Determine the (x, y) coordinate at the center of the cell enclosing the given text.  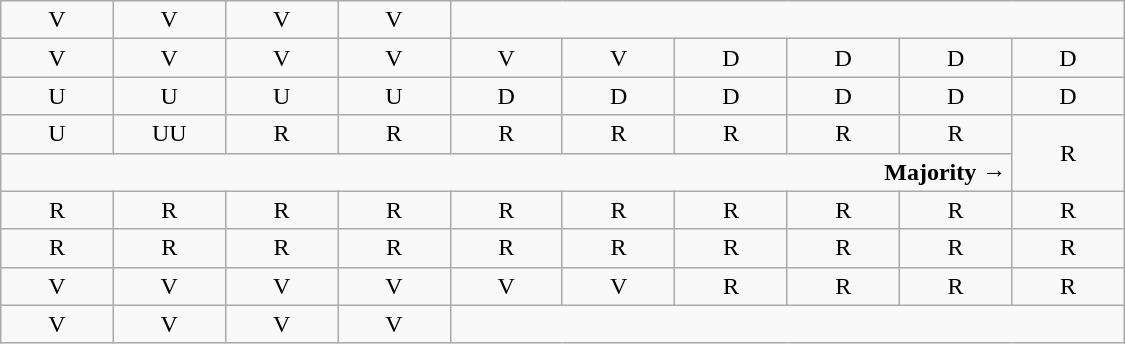
Majority → (506, 172)
UU (169, 134)
